Scan for the cell matching the given text and deliver its [x, y] coordinate at center. 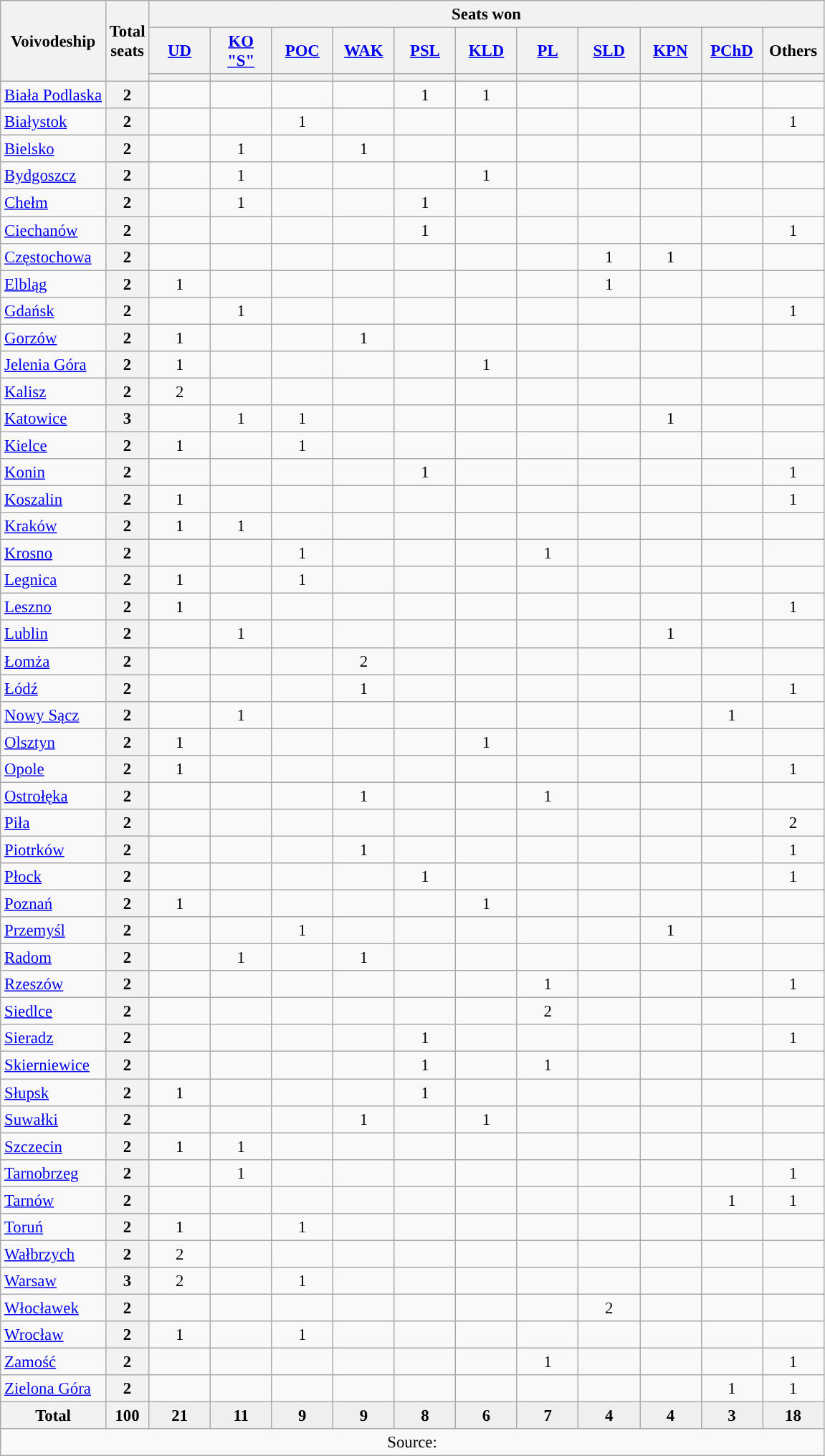
Krosno [53, 553]
Zielona Góra [53, 1389]
Kraków [53, 526]
PChD [732, 52]
Nowy Sącz [53, 715]
Łomża [53, 661]
Total seats [127, 42]
Koszalin [53, 500]
WAK [364, 52]
PSL [425, 52]
Płock [53, 877]
Poznań [53, 904]
Elbląg [53, 284]
Katowice [53, 419]
Jelenia Góra [53, 365]
100 [127, 1416]
Legnica [53, 580]
Suwałki [53, 1119]
Wrocław [53, 1335]
Others [793, 52]
Biała Podlaska [53, 95]
UD [180, 52]
Olsztyn [53, 742]
KLD [487, 52]
Szczecin [53, 1146]
Gdańsk [53, 310]
8 [425, 1416]
KPN [671, 52]
SLD [609, 52]
Słupsk [53, 1093]
Tarnobrzeg [53, 1173]
Source: [413, 1442]
POC [302, 52]
Leszno [53, 607]
18 [793, 1416]
Zamość [53, 1362]
PL [548, 52]
6 [487, 1416]
Bydgoszcz [53, 176]
21 [180, 1416]
Chełm [53, 203]
Ciechanów [53, 230]
Gorzów [53, 338]
Włocławek [53, 1308]
Total [53, 1416]
Przemyśl [53, 931]
Częstochowa [53, 257]
Ostrołęka [53, 796]
Konin [53, 472]
Bielsko [53, 149]
Tarnów [53, 1200]
Toruń [53, 1227]
Radom [53, 958]
Rzeszów [53, 984]
Wałbrzych [53, 1254]
Skierniewice [53, 1065]
Siedlce [53, 1012]
11 [241, 1416]
Seats won [487, 14]
7 [548, 1416]
Łódź [53, 688]
Voivodeship [53, 42]
KO "S" [241, 52]
Piotrków [53, 850]
Piła [53, 823]
Kielce [53, 445]
Kalisz [53, 391]
Warsaw [53, 1281]
Sieradz [53, 1039]
Opole [53, 769]
Lublin [53, 634]
Białystok [53, 122]
